Find where the given text appears and provide that cell's center as [X, Y] coordinate. 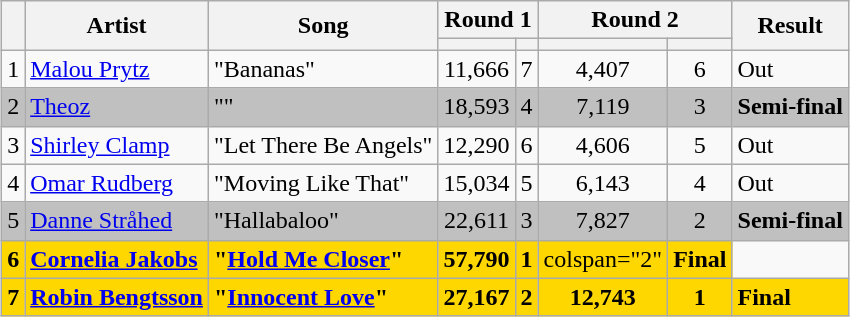
7,827 [603, 221]
Song [323, 26]
57,790 [476, 259]
"" [323, 107]
Danne Stråhed [117, 221]
27,167 [476, 297]
"Moving Like That" [323, 183]
Cornelia Jakobs [117, 259]
Shirley Clamp [117, 145]
22,611 [476, 221]
Artist [117, 26]
Omar Rudberg [117, 183]
18,593 [476, 107]
"Bananas" [323, 69]
11,666 [476, 69]
12,743 [603, 297]
12,290 [476, 145]
Malou Prytz [117, 69]
"Innocent Love" [323, 297]
"Hold Me Closer" [323, 259]
4,407 [603, 69]
"Let There Be Angels" [323, 145]
7,119 [603, 107]
Theoz [117, 107]
Round 1 [488, 20]
colspan="2" [603, 259]
"Hallabaloo" [323, 221]
Robin Bengtsson [117, 297]
15,034 [476, 183]
6,143 [603, 183]
4,606 [603, 145]
Result [790, 26]
Round 2 [635, 20]
